Detect which cell encompasses the target text, then output its (X, Y) center coordinate. 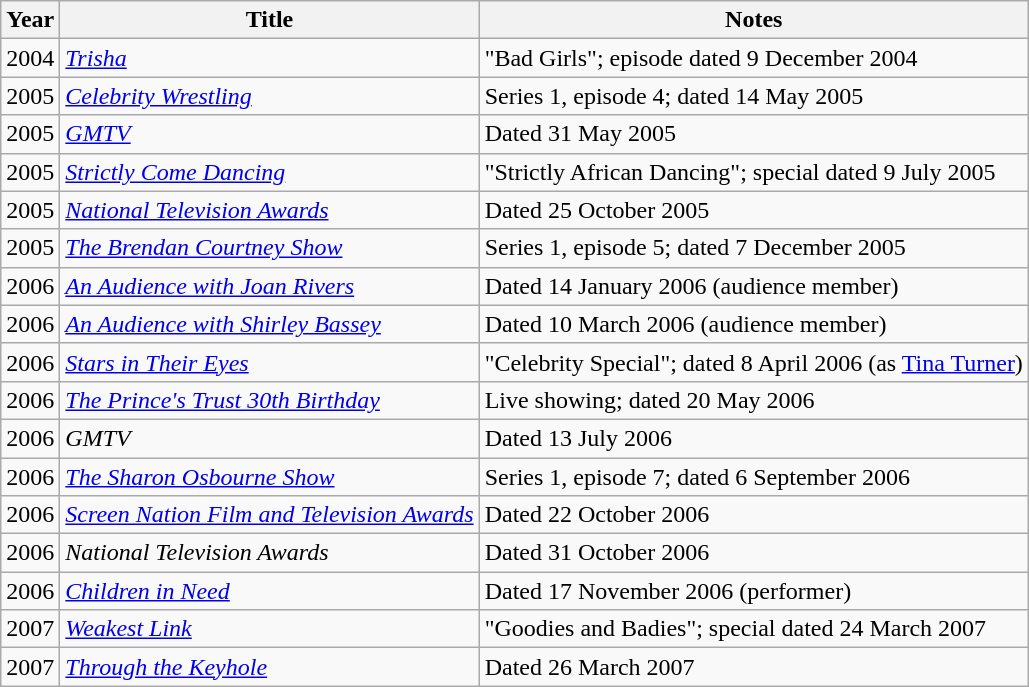
Dated 17 November 2006 (performer) (754, 591)
Series 1, episode 7; dated 6 September 2006 (754, 477)
Series 1, episode 5; dated 7 December 2005 (754, 248)
Children in Need (270, 591)
Dated 31 May 2005 (754, 134)
"Celebrity Special"; dated 8 April 2006 (as Tina Turner) (754, 362)
Screen Nation Film and Television Awards (270, 515)
Dated 31 October 2006 (754, 553)
Weakest Link (270, 629)
Dated 25 October 2005 (754, 210)
Trisha (270, 58)
Celebrity Wrestling (270, 96)
Stars in Their Eyes (270, 362)
Dated 22 October 2006 (754, 515)
Notes (754, 20)
2004 (30, 58)
"Bad Girls"; episode dated 9 December 2004 (754, 58)
Through the Keyhole (270, 667)
"Goodies and Badies"; special dated 24 March 2007 (754, 629)
Series 1, episode 4; dated 14 May 2005 (754, 96)
The Sharon Osbourne Show (270, 477)
The Prince's Trust 30th Birthday (270, 400)
Year (30, 20)
An Audience with Joan Rivers (270, 286)
Dated 14 January 2006 (audience member) (754, 286)
Dated 13 July 2006 (754, 438)
Dated 10 March 2006 (audience member) (754, 324)
Dated 26 March 2007 (754, 667)
"Strictly African Dancing"; special dated 9 July 2005 (754, 172)
An Audience with Shirley Bassey (270, 324)
Strictly Come Dancing (270, 172)
The Brendan Courtney Show (270, 248)
Title (270, 20)
Live showing; dated 20 May 2006 (754, 400)
